Output the (X, Y) coordinate of the center of the cell containing the given text.  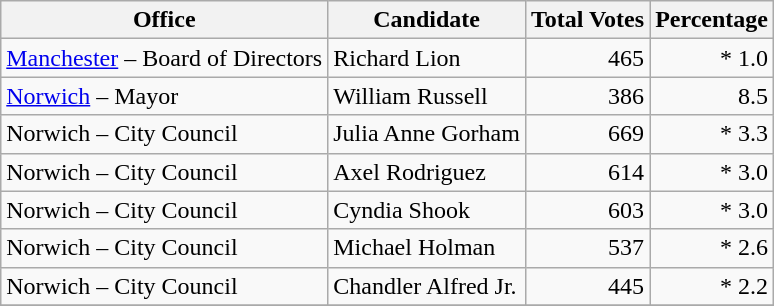
614 (587, 172)
Candidate (427, 20)
* 3.3 (712, 134)
465 (587, 58)
Chandler Alfred Jr. (427, 286)
* 2.6 (712, 248)
Norwich – Mayor (164, 96)
William Russell (427, 96)
* 1.0 (712, 58)
603 (587, 210)
386 (587, 96)
669 (587, 134)
537 (587, 248)
Richard Lion (427, 58)
8.5 (712, 96)
Manchester – Board of Directors (164, 58)
Julia Anne Gorham (427, 134)
445 (587, 286)
Total Votes (587, 20)
Percentage (712, 20)
Cyndia Shook (427, 210)
Office (164, 20)
Michael Holman (427, 248)
* 2.2 (712, 286)
Axel Rodriguez (427, 172)
